Search for the cell housing the specified text and yield its (X, Y) center coordinate. 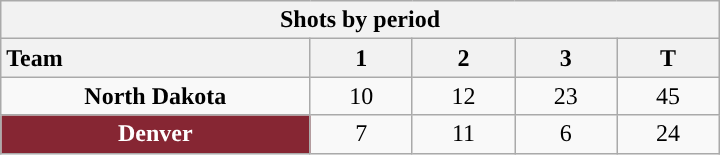
12 (463, 96)
North Dakota (156, 96)
Denver (156, 134)
7 (361, 134)
24 (668, 134)
3 (566, 58)
11 (463, 134)
10 (361, 96)
23 (566, 96)
45 (668, 96)
Shots by period (360, 20)
6 (566, 134)
2 (463, 58)
Team (156, 58)
T (668, 58)
1 (361, 58)
